Capture the cell that displays the provided text and extract its (x, y) central coordinate. 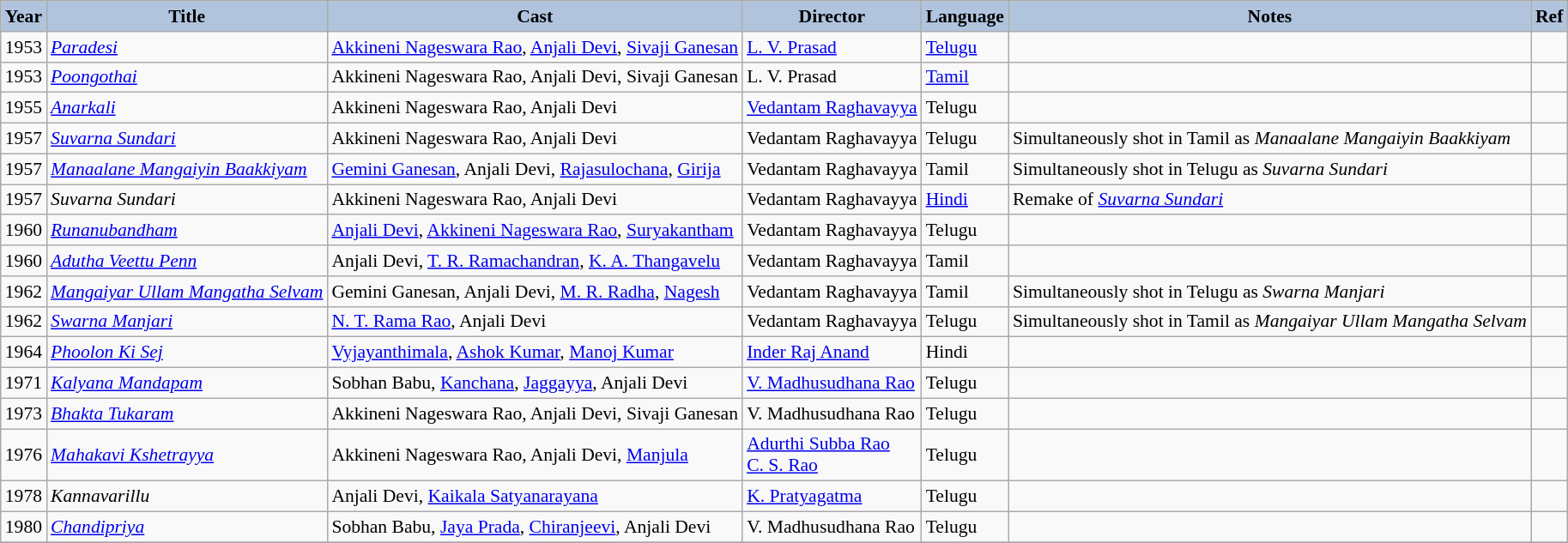
1973 (24, 413)
Swarna Manjari (187, 322)
Mangaiyar Ullam Mangatha Selvam (187, 292)
Gemini Ganesan, Anjali Devi, Rajasulochana, Girija (535, 169)
Manaalane Mangaiyin Baakkiyam (187, 169)
Notes (1270, 16)
1964 (24, 353)
Phoolon Ki Sej (187, 353)
Anjali Devi, Kaikala Satyanarayana (535, 497)
Chandipriya (187, 528)
Inder Raj Anand (832, 353)
Language (965, 16)
Director (832, 16)
Simultaneously shot in Tamil as Manaalane Mangaiyin Baakkiyam (1270, 139)
Bhakta Tukaram (187, 413)
Runanubandham (187, 231)
Remake of Suvarna Sundari (1270, 200)
Simultaneously shot in Telugu as Suvarna Sundari (1270, 169)
Title (187, 16)
1976 (24, 455)
K. Pratyagatma (832, 497)
Simultaneously shot in Telugu as Swarna Manjari (1270, 292)
Sobhan Babu, Kanchana, Jaggayya, Anjali Devi (535, 383)
Gemini Ganesan, Anjali Devi, M. R. Radha, Nagesh (535, 292)
Anjali Devi, Akkineni Nageswara Rao, Suryakantham (535, 231)
1980 (24, 528)
Cast (535, 16)
Simultaneously shot in Tamil as Mangaiyar Ullam Mangatha Selvam (1270, 322)
Vyjayanthimala, Ashok Kumar, Manoj Kumar (535, 353)
Sobhan Babu, Jaya Prada, Chiranjeevi, Anjali Devi (535, 528)
Adutha Veettu Penn (187, 261)
Mahakavi Kshetrayya (187, 455)
Poongothai (187, 77)
Akkineni Nageswara Rao, Anjali Devi, Manjula (535, 455)
N. T. Rama Rao, Anjali Devi (535, 322)
Adurthi Subba RaoC. S. Rao (832, 455)
1955 (24, 108)
Paradesi (187, 47)
Year (24, 16)
1971 (24, 383)
Kalyana Mandapam (187, 383)
Anjali Devi, T. R. Ramachandran, K. A. Thangavelu (535, 261)
1978 (24, 497)
Anarkali (187, 108)
Kannavarillu (187, 497)
Ref (1549, 16)
